Detect which cell encompasses the target text, then output its (x, y) center coordinate. 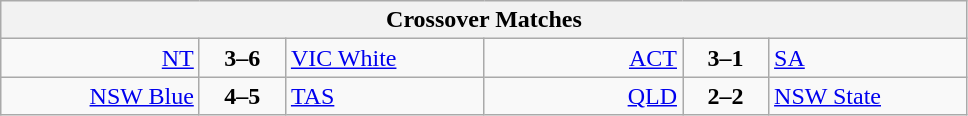
NT (100, 58)
Crossover Matches (484, 20)
SA (868, 58)
3–6 (242, 58)
QLD (584, 96)
TAS (384, 96)
ACT (584, 58)
2–2 (725, 96)
VIC White (384, 58)
NSW State (868, 96)
4–5 (242, 96)
3–1 (725, 58)
NSW Blue (100, 96)
